Pinpoint the cell where the given text exists, returning its [x, y] midpoint coordinate. 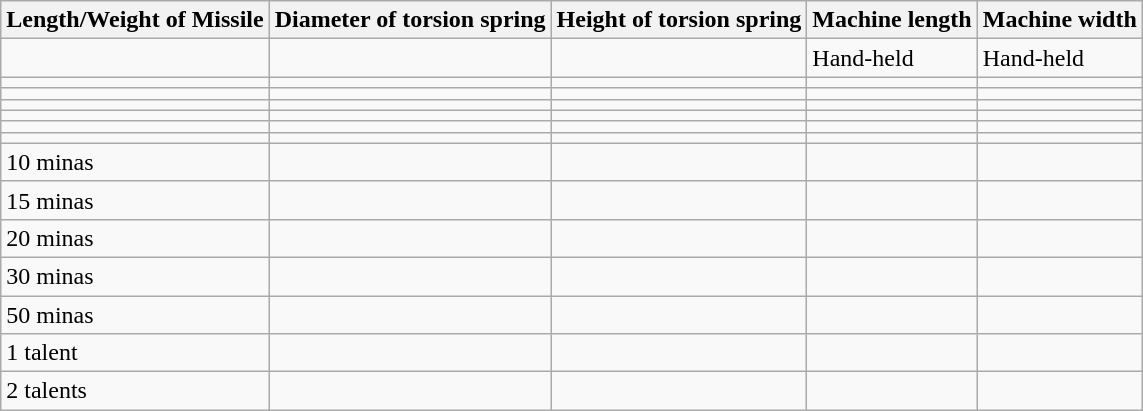
10 minas [135, 162]
Height of torsion spring [679, 20]
2 talents [135, 391]
50 minas [135, 315]
Diameter of torsion spring [410, 20]
Machine length [892, 20]
1 talent [135, 353]
30 minas [135, 276]
Machine width [1060, 20]
Length/Weight of Missile [135, 20]
20 minas [135, 238]
15 minas [135, 200]
